Extract the (x, y) coordinate from the center of the cell holding the provided text.  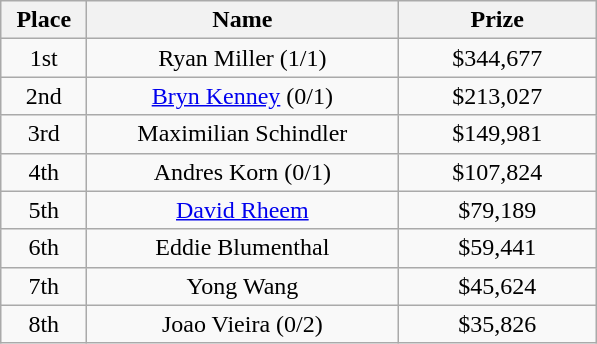
2nd (44, 96)
David Rheem (242, 210)
3rd (44, 134)
Ryan Miller (1/1) (242, 58)
$59,441 (498, 248)
$45,624 (498, 286)
Andres Korn (0/1) (242, 172)
Bryn Kenney (0/1) (242, 96)
$344,677 (498, 58)
Eddie Blumenthal (242, 248)
7th (44, 286)
$149,981 (498, 134)
Yong Wang (242, 286)
$35,826 (498, 324)
$79,189 (498, 210)
5th (44, 210)
Maximilian Schindler (242, 134)
1st (44, 58)
Joao Vieira (0/2) (242, 324)
6th (44, 248)
$107,824 (498, 172)
Name (242, 20)
4th (44, 172)
Place (44, 20)
Prize (498, 20)
$213,027 (498, 96)
8th (44, 324)
